Locate the cell with the specified text and output its [x, y] center coordinate. 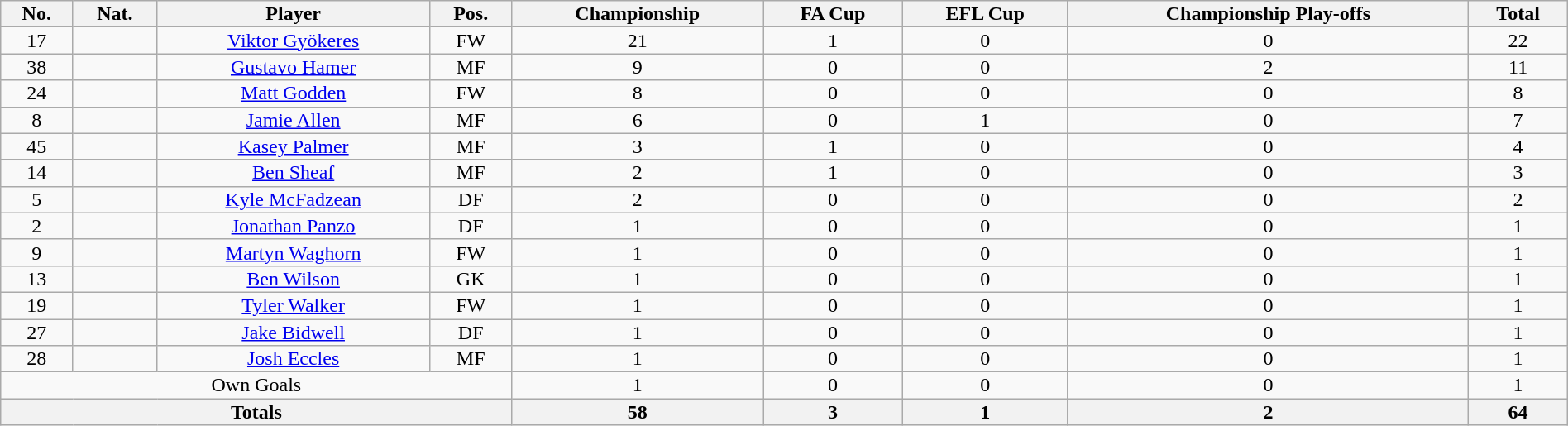
7 [1518, 120]
14 [36, 173]
Jamie Allen [294, 120]
No. [36, 14]
Jonathan Panzo [294, 226]
Ben Sheaf [294, 173]
5 [36, 199]
Pos. [471, 14]
21 [638, 41]
Championship [638, 14]
13 [36, 279]
Josh Eccles [294, 359]
28 [36, 359]
Own Goals [256, 385]
Matt Godden [294, 93]
Player [294, 14]
6 [638, 120]
FA Cup [834, 14]
Championship Play-offs [1269, 14]
Ben Wilson [294, 279]
64 [1518, 412]
19 [36, 305]
24 [36, 93]
Kyle McFadzean [294, 199]
Gustavo Hamer [294, 67]
Kasey Palmer [294, 146]
17 [36, 41]
GK [471, 279]
4 [1518, 146]
58 [638, 412]
Totals [256, 412]
45 [36, 146]
11 [1518, 67]
27 [36, 333]
Viktor Gyökeres [294, 41]
Nat. [115, 14]
Jake Bidwell [294, 333]
Martyn Waghorn [294, 252]
22 [1518, 41]
38 [36, 67]
EFL Cup [985, 14]
Total [1518, 14]
Tyler Walker [294, 305]
